Detect which cell encompasses the target text, then output its (X, Y) center coordinate. 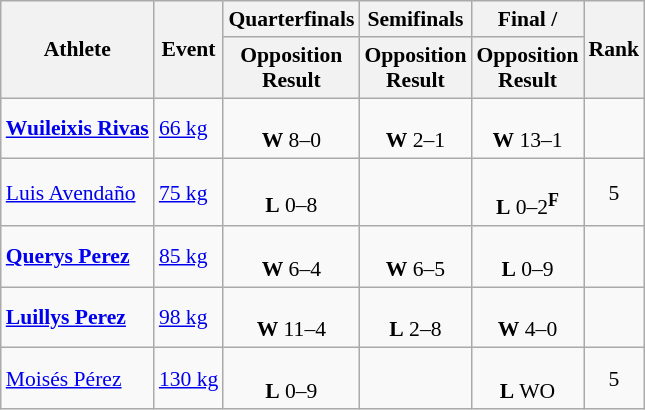
98 kg (188, 318)
Luis Avendaño (78, 192)
L 0–2F (527, 192)
Final / (527, 19)
W 13–1 (527, 128)
W 2–1 (415, 128)
W 4–0 (527, 318)
Rank (614, 50)
Athlete (78, 50)
W 6–5 (415, 256)
W 8–0 (291, 128)
75 kg (188, 192)
Quarterfinals (291, 19)
L 2–8 (415, 318)
85 kg (188, 256)
66 kg (188, 128)
L 0–8 (291, 192)
Wuileixis Rivas (78, 128)
W 11–4 (291, 318)
L WO (527, 378)
Querys Perez (78, 256)
Semifinals (415, 19)
Luillys Perez (78, 318)
W 6–4 (291, 256)
Event (188, 50)
130 kg (188, 378)
Moisés Pérez (78, 378)
